Provide the [x, y] coordinate of the cell's center where the given text is located.  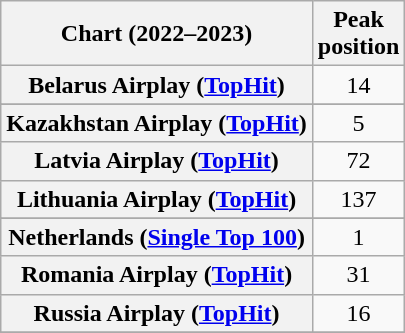
5 [358, 123]
1 [358, 237]
Russia Airplay (TopHit) [157, 313]
Romania Airplay (TopHit) [157, 275]
Netherlands (Single Top 100) [157, 237]
14 [358, 85]
Latvia Airplay (TopHit) [157, 161]
31 [358, 275]
Kazakhstan Airplay (TopHit) [157, 123]
72 [358, 161]
137 [358, 199]
Lithuania Airplay (TopHit) [157, 199]
Belarus Airplay (TopHit) [157, 85]
16 [358, 313]
Chart (2022–2023) [157, 34]
Peakposition [358, 34]
